For the text-containing cell, return its midpoint in (x, y) coordinate format. 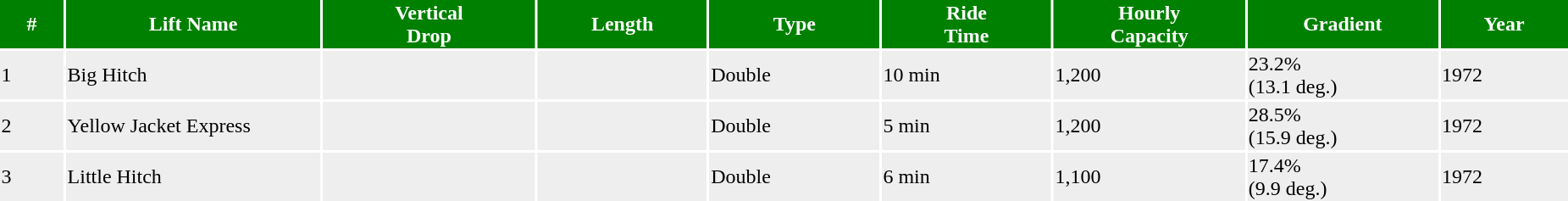
5 min (967, 126)
RideTime (967, 24)
17.4%(9.9 deg.) (1342, 176)
10 min (967, 75)
Little Hitch (193, 176)
# (32, 24)
Gradient (1342, 24)
Year (1504, 24)
2 (32, 126)
Length (623, 24)
Big Hitch (193, 75)
3 (32, 176)
1 (32, 75)
6 min (967, 176)
Lift Name (193, 24)
Type (795, 24)
Yellow Jacket Express (193, 126)
VerticalDrop (429, 24)
28.5%(15.9 deg.) (1342, 126)
1,100 (1149, 176)
23.2%(13.1 deg.) (1342, 75)
HourlyCapacity (1149, 24)
